From the cell containing the given text, extract its center point as (x, y) coordinate. 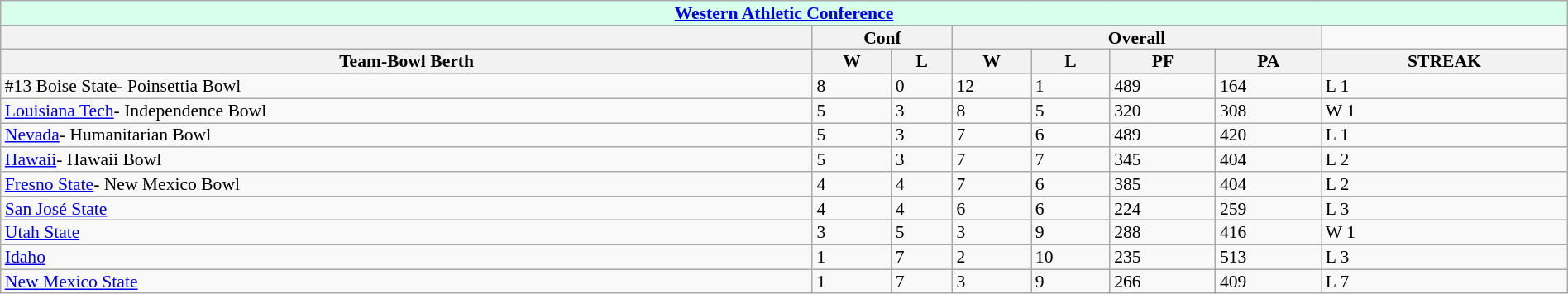
320 (1163, 111)
235 (1163, 258)
Western Athletic Conference (784, 13)
Hawaii- Hawaii Bowl (407, 159)
L 7 (1445, 282)
Overall (1136, 38)
224 (1163, 209)
New Mexico State (407, 282)
10 (1070, 258)
Utah State (407, 233)
420 (1269, 135)
Idaho (407, 258)
12 (991, 87)
PA (1269, 62)
2 (991, 258)
308 (1269, 111)
Team-Bowl Berth (407, 62)
Louisiana Tech- Independence Bowl (407, 111)
PF (1163, 62)
259 (1269, 209)
#13 Boise State- Poinsettia Bowl (407, 87)
Conf (882, 38)
513 (1269, 258)
164 (1269, 87)
Nevada- Humanitarian Bowl (407, 135)
385 (1163, 184)
345 (1163, 159)
288 (1163, 233)
0 (922, 87)
Fresno State- New Mexico Bowl (407, 184)
409 (1269, 282)
San José State (407, 209)
416 (1269, 233)
266 (1163, 282)
STREAK (1445, 62)
